Detect which cell encompasses the target text, then output its [X, Y] center coordinate. 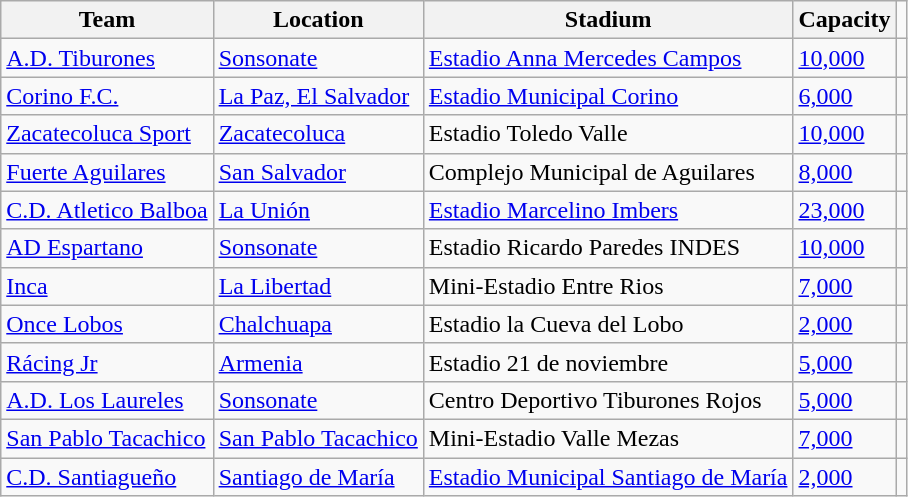
Zacatecoluca [318, 134]
8,000 [844, 172]
A.D. Los Laureles [107, 400]
Mini-Estadio Entre Rios [608, 286]
La Unión [318, 210]
Stadium [608, 20]
Fuerte Aguilares [107, 172]
23,000 [844, 210]
Location [318, 20]
Mini-Estadio Valle Mezas [608, 438]
Santiago de María [318, 477]
La Paz, El Salvador [318, 96]
Corino F.C. [107, 96]
Chalchuapa [318, 324]
Rácing Jr [107, 362]
Estadio Municipal Corino [608, 96]
Armenia [318, 362]
Capacity [844, 20]
Centro Deportivo Tiburones Rojos [608, 400]
A.D. Tiburones [107, 58]
Estadio Toledo Valle [608, 134]
AD Espartano [107, 248]
Complejo Municipal de Aguilares [608, 172]
Estadio Anna Mercedes Campos [608, 58]
C.D. Santiagueño [107, 477]
Estadio Ricardo Paredes INDES [608, 248]
Once Lobos [107, 324]
Inca [107, 286]
Team [107, 20]
Estadio Marcelino Imbers [608, 210]
6,000 [844, 96]
Estadio 21 de noviembre [608, 362]
Estadio Municipal Santiago de María [608, 477]
Zacatecoluca Sport [107, 134]
Estadio la Cueva del Lobo [608, 324]
C.D. Atletico Balboa [107, 210]
San Salvador [318, 172]
La Libertad [318, 286]
